Detect which cell encompasses the target text, then output its [X, Y] center coordinate. 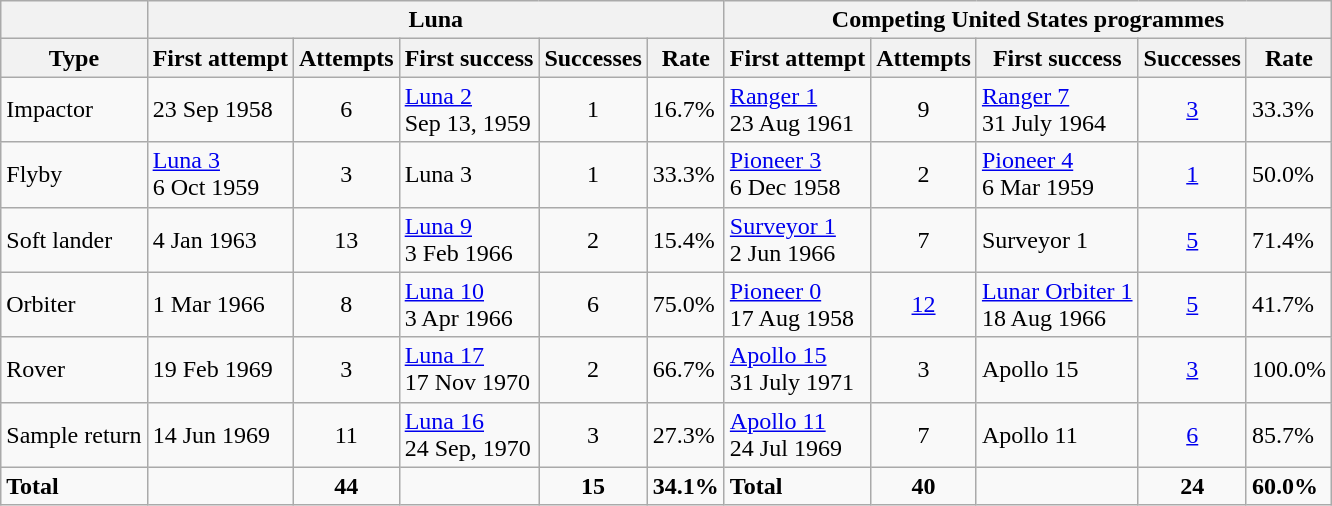
Competing United States programmes [1028, 20]
12 [924, 304]
Flyby [74, 174]
Luna 36 Oct 1959 [220, 174]
Type [74, 58]
50.0% [1288, 174]
Orbiter [74, 304]
Pioneer 46 Mar 1959 [1057, 174]
Surveyor 12 Jun 1966 [797, 240]
27.3% [686, 434]
40 [924, 486]
19 Feb 1969 [220, 370]
Surveyor 1 [1057, 240]
Apollo 1531 July 1971 [797, 370]
60.0% [1288, 486]
Apollo 11 [1057, 434]
8 [346, 304]
15 [593, 486]
66.7% [686, 370]
Lunar Orbiter 1 18 Aug 1966 [1057, 304]
41.7% [1288, 304]
23 Sep 1958 [220, 110]
4 Jan 1963 [220, 240]
Luna 1624 Sep, 1970 [469, 434]
71.4% [1288, 240]
Rover [74, 370]
Luna 3 [469, 174]
Pioneer 36 Dec 1958 [797, 174]
Luna 1717 Nov 1970 [469, 370]
Impactor [74, 110]
Apollo 15 [1057, 370]
13 [346, 240]
34.1% [686, 486]
44 [346, 486]
9 [924, 110]
Luna 93 Feb 1966 [469, 240]
Pioneer 0 17 Aug 1958 [797, 304]
14 Jun 1969 [220, 434]
Soft lander [74, 240]
75.0% [686, 304]
1 Mar 1966 [220, 304]
24 [1192, 486]
Luna [436, 20]
16.7% [686, 110]
85.7% [1288, 434]
Apollo 1124 Jul 1969 [797, 434]
15.4% [686, 240]
Luna 103 Apr 1966 [469, 304]
Ranger 731 July 1964 [1057, 110]
Luna 2Sep 13, 1959 [469, 110]
11 [346, 434]
100.0% [1288, 370]
Sample return [74, 434]
Ranger 123 Aug 1961 [797, 110]
